Search for the cell housing the specified text and yield its [X, Y] center coordinate. 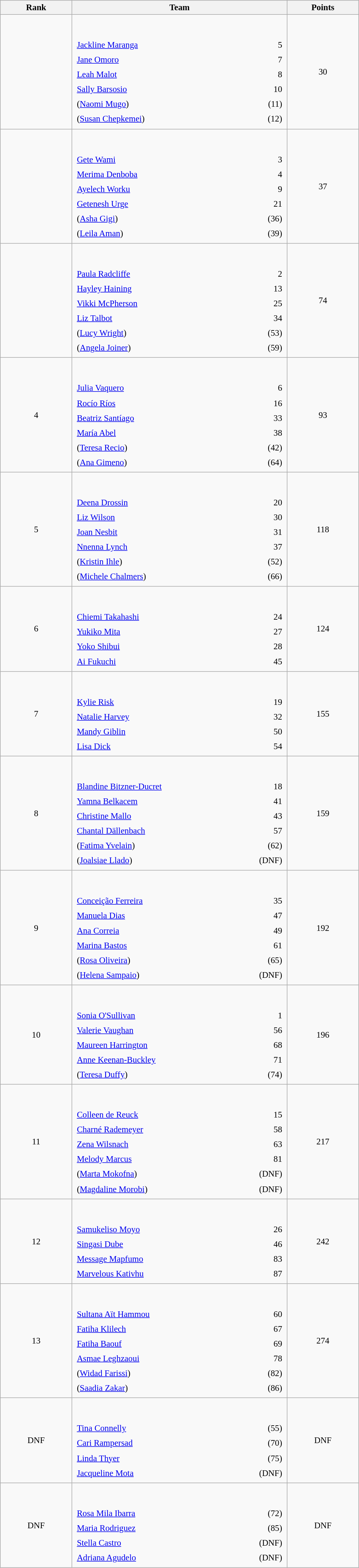
(Susan Chepkemei) [158, 119]
(Rosa Oliveira) [150, 960]
41 [260, 801]
Marina Bastos [150, 945]
Samukeliso Moyo [164, 1229]
155 [323, 714]
Deena Drossin 20 Liz Wilson 30 Joan Nesbit 31 Nnenna Lynch 37 (Kristin Ihle) (52) (Michele Chalmers) (66) [179, 529]
(11) [263, 104]
242 [323, 1241]
3 [261, 159]
34 [261, 318]
43 [260, 816]
Leah Malot [158, 75]
Rosa Mila Ibarra (72) Maria Rodriguez (85) Stella Castro (DNF) Adriana Agudelo (DNF) [179, 1525]
93 [323, 415]
(Marta Mokofna) [151, 1174]
Charné Rademeyer [151, 1130]
(Asha Gigi) [156, 218]
118 [323, 529]
Conceição Ferreira [150, 901]
(82) [264, 1373]
(59) [261, 348]
87 [268, 1273]
217 [323, 1142]
Yoko Shibui [163, 647]
54 [265, 746]
(72) [253, 1513]
71 [265, 1060]
Jacqueline Mota [147, 1473]
74 [323, 301]
Natalie Harvey [161, 717]
Sonia O'Sullivan [161, 1015]
Zena Wilsnach [151, 1144]
83 [268, 1259]
18 [260, 787]
(75) [252, 1458]
Tina Connelly [147, 1428]
Anne Keenan-Buckley [161, 1060]
(62) [260, 846]
69 [264, 1344]
1 [265, 1015]
Valerie Vaughan [161, 1030]
(42) [260, 447]
Julia Vaquero 6 Rocío Ríos 16 Beatriz Santíago 33 María Abel 38 (Teresa Recio) (42) (Ana Gimeno) (64) [179, 415]
274 [323, 1341]
Linda Thyer [147, 1458]
196 [323, 1035]
Maureen Harrington [161, 1045]
Getenesh Urge [156, 204]
(Leila Aman) [156, 233]
192 [323, 927]
(74) [265, 1074]
Colleen de Reuck 15 Charné Rademeyer 58 Zena Wilsnach 63 Melody Marcus 81 (Marta Mokofna) (DNF) (Magdaline Morobi) (DNF) [179, 1142]
(Widad Farissi) [159, 1373]
Rosa Mila Ibarra [148, 1513]
Maria Rodriguez [148, 1528]
Tina Connelly (55) Cari Rampersad (70) Linda Thyer (75) Jacqueline Mota (DNF) [179, 1440]
María Abel [155, 433]
Team [179, 8]
Rank [36, 8]
26 [268, 1229]
(Lucy Wright) [156, 333]
(Ana Gimeno) [155, 462]
11 [36, 1142]
(39) [261, 233]
Message Mapfumo [164, 1259]
Jane Omoro [158, 60]
Melody Marcus [151, 1159]
(Michele Chalmers) [158, 577]
Yukiko Mita [163, 632]
24 [267, 617]
Paula Radcliffe [156, 274]
(Magdaline Morobi) [151, 1189]
Christine Mallo [155, 816]
Deena Drossin [158, 502]
Hayley Haining [156, 288]
Conceição Ferreira 35 Manuela Dias 47 Ana Correia 49 Marina Bastos 61 (Rosa Oliveira) (65) (Helena Sampaio) (DNF) [179, 927]
78 [264, 1358]
(12) [263, 119]
(Teresa Duffy) [161, 1074]
(64) [260, 462]
(66) [264, 577]
28 [267, 647]
Jackline Maranga 5 Jane Omoro 7 Leah Malot 8 Sally Barsosio 10 (Naomi Mugo) (11) (Susan Chepkemei) (12) [179, 72]
61 [255, 945]
(Fatima Yvelain) [155, 846]
(Teresa Recio) [155, 447]
32 [265, 717]
2 [261, 274]
50 [265, 731]
(55) [252, 1428]
(65) [255, 960]
Sultana Aït Hammou 60 Fatiha Klilech 67 Fatiha Baouf 69 Asmae Leghzaoui 78 (Widad Farissi) (82) (Saadia Zakar) (86) [179, 1341]
21 [261, 204]
56 [265, 1030]
Marvelous Kativhu [164, 1273]
Chiemi Takahashi [163, 617]
(Naomi Mugo) [158, 104]
Singasi Dube [164, 1244]
33 [260, 418]
(36) [261, 218]
(52) [264, 562]
Beatriz Santíago [155, 418]
(86) [264, 1388]
35 [255, 901]
Sally Barsosio [158, 89]
Blandine Bitzner-Ducret [155, 787]
Points [323, 8]
Ai Fukuchi [163, 661]
Mandy Giblin [161, 731]
38 [260, 433]
49 [255, 931]
31 [264, 532]
15 [256, 1115]
Samukeliso Moyo 26 Singasi Dube 46 Message Mapfumo 83 Marvelous Kativhu 87 [179, 1241]
Fatiha Baouf [159, 1344]
Yamna Belkacem [155, 801]
Adriana Agudelo [148, 1557]
Vikki McPherson [156, 303]
20 [264, 502]
Rocío Ríos [155, 403]
47 [255, 916]
Blandine Bitzner-Ducret 18 Yamna Belkacem 41 Christine Mallo 43 Chantal Dällenbach 57 (Fatima Yvelain) (62) (Joalsiae Llado) (DNF) [179, 813]
Joan Nesbit [158, 532]
Ayelech Worku [156, 189]
Chiemi Takahashi 24 Yukiko Mita 27 Yoko Shibui 28 Ai Fukuchi 45 [179, 629]
67 [264, 1329]
(Joalsiae Llado) [155, 860]
(85) [253, 1528]
Sultana Aït Hammou [159, 1314]
Stella Castro [148, 1543]
Manuela Dias [150, 916]
68 [265, 1045]
Liz Talbot [156, 318]
19 [265, 702]
46 [268, 1244]
Nnenna Lynch [158, 547]
Asmae Leghzaoui [159, 1358]
(Kristin Ihle) [158, 562]
Jackline Maranga [158, 45]
16 [260, 403]
Kylie Risk [161, 702]
(70) [252, 1443]
Julia Vaquero [155, 388]
(53) [261, 333]
45 [267, 661]
Liz Wilson [158, 517]
Chantal Dällenbach [155, 831]
Gete Wami [156, 159]
63 [256, 1144]
Merima Denboba [156, 174]
81 [256, 1159]
Cari Rampersad [147, 1443]
(Angela Joiner) [156, 348]
58 [256, 1130]
27 [267, 632]
(Saadia Zakar) [159, 1388]
Gete Wami 3 Merima Denboba 4 Ayelech Worku 9 Getenesh Urge 21 (Asha Gigi) (36) (Leila Aman) (39) [179, 186]
(Helena Sampaio) [150, 975]
Colleen de Reuck [151, 1115]
57 [260, 831]
159 [323, 813]
Ana Correia [150, 931]
Lisa Dick [161, 746]
124 [323, 629]
12 [36, 1241]
Paula Radcliffe 2 Hayley Haining 13 Vikki McPherson 25 Liz Talbot 34 (Lucy Wright) (53) (Angela Joiner) (59) [179, 301]
Sonia O'Sullivan 1 Valerie Vaughan 56 Maureen Harrington 68 Anne Keenan-Buckley 71 (Teresa Duffy) (74) [179, 1035]
Kylie Risk 19 Natalie Harvey 32 Mandy Giblin 50 Lisa Dick 54 [179, 714]
60 [264, 1314]
25 [261, 303]
Fatiha Klilech [159, 1329]
